Capture the cell that displays the provided text and extract its (x, y) central coordinate. 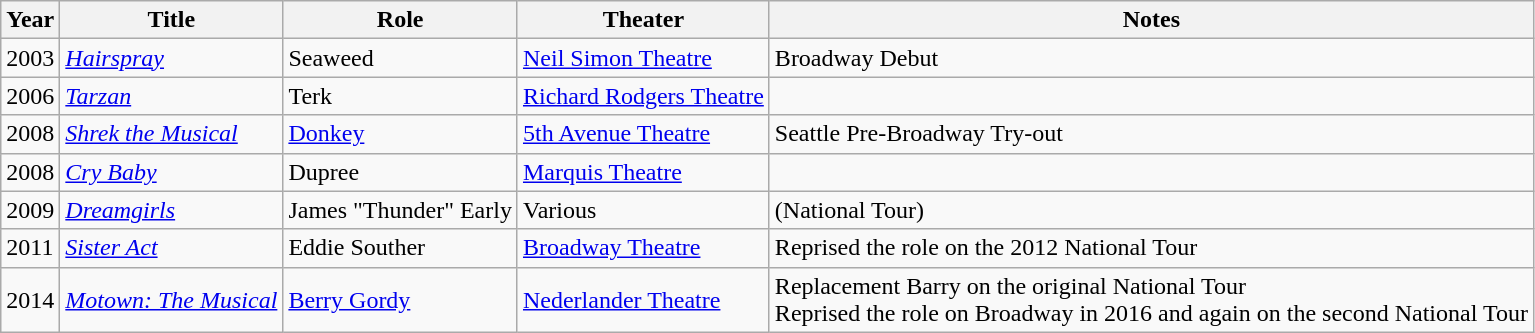
Eddie Souther (400, 248)
2014 (30, 300)
Replacement Barry on the original National TourReprised the role on Broadway in 2016 and again on the second National Tour (1151, 300)
Marquis Theatre (643, 172)
Shrek the Musical (172, 134)
Sister Act (172, 248)
Reprised the role on the 2012 National Tour (1151, 248)
Neil Simon Theatre (643, 58)
James "Thunder" Early (400, 210)
5th Avenue Theatre (643, 134)
Dreamgirls (172, 210)
Broadway Theatre (643, 248)
2006 (30, 96)
Donkey (400, 134)
Dupree (400, 172)
Berry Gordy (400, 300)
2003 (30, 58)
Motown: The Musical (172, 300)
Cry Baby (172, 172)
Seattle Pre-Broadway Try-out (1151, 134)
Seaweed (400, 58)
Terk (400, 96)
Richard Rodgers Theatre (643, 96)
2011 (30, 248)
Role (400, 20)
Tarzan (172, 96)
Notes (1151, 20)
Title (172, 20)
Year (30, 20)
Broadway Debut (1151, 58)
Nederlander Theatre (643, 300)
Hairspray (172, 58)
2009 (30, 210)
Theater (643, 20)
Various (643, 210)
(National Tour) (1151, 210)
